Find where the given text appears and provide that cell's center as [x, y] coordinate. 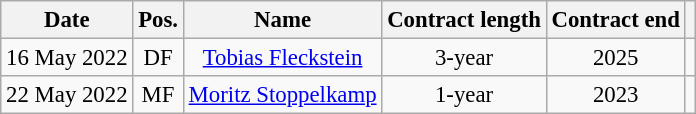
16 May 2022 [67, 58]
Name [282, 20]
Date [67, 20]
Tobias Fleckstein [282, 58]
3-year [464, 58]
22 May 2022 [67, 95]
DF [158, 58]
Contract length [464, 20]
MF [158, 95]
2025 [616, 58]
Moritz Stoppelkamp [282, 95]
Contract end [616, 20]
2023 [616, 95]
Pos. [158, 20]
1-year [464, 95]
